From the cell containing the given text, extract its center point as (X, Y) coordinate. 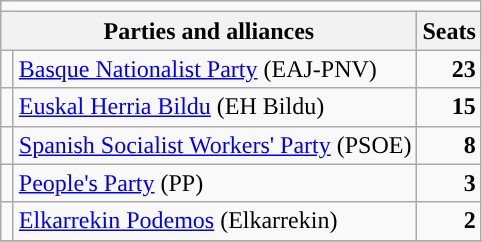
Basque Nationalist Party (EAJ-PNV) (215, 69)
Euskal Herria Bildu (EH Bildu) (215, 107)
15 (449, 107)
2 (449, 221)
3 (449, 183)
People's Party (PP) (215, 183)
23 (449, 69)
Parties and alliances (209, 31)
8 (449, 145)
Spanish Socialist Workers' Party (PSOE) (215, 145)
Elkarrekin Podemos (Elkarrekin) (215, 221)
Seats (449, 31)
